Capture the cell that displays the provided text and extract its [x, y] central coordinate. 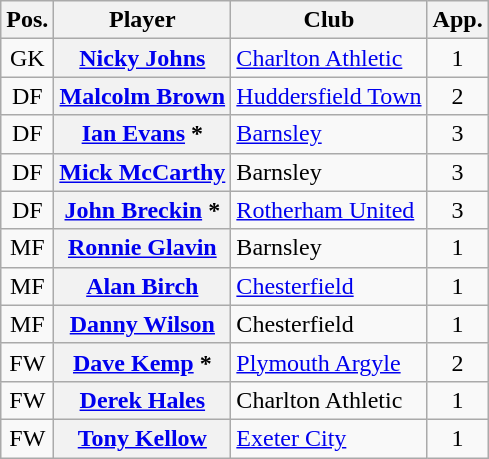
App. [458, 20]
Rotherham United [329, 210]
Dave Kemp * [142, 362]
Mick McCarthy [142, 172]
John Breckin * [142, 210]
Derek Hales [142, 400]
Tony Kellow [142, 438]
Exeter City [329, 438]
Pos. [28, 20]
Huddersfield Town [329, 96]
Nicky Johns [142, 58]
GK [28, 58]
Plymouth Argyle [329, 362]
Malcolm Brown [142, 96]
Ian Evans * [142, 134]
Danny Wilson [142, 324]
Alan Birch [142, 286]
Ronnie Glavin [142, 248]
Club [329, 20]
Player [142, 20]
